From the cell containing the given text, extract its center point as [X, Y] coordinate. 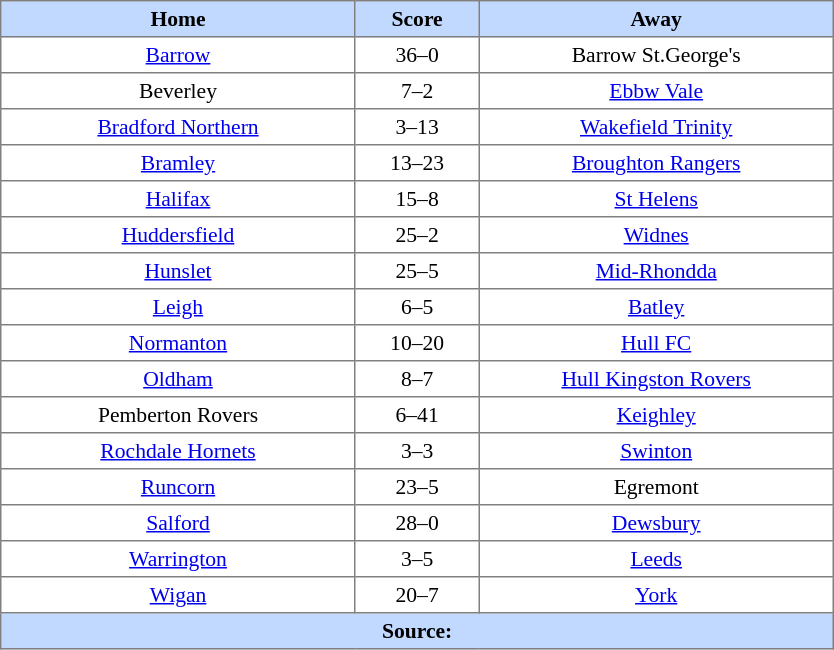
Keighley [656, 415]
Barrow St.George's [656, 55]
St Helens [656, 199]
Swinton [656, 451]
Batley [656, 307]
York [656, 595]
Away [656, 19]
6–41 [417, 415]
Mid-Rhondda [656, 271]
8–7 [417, 379]
Barrow [178, 55]
Source: [418, 631]
Wakefield Trinity [656, 127]
Leeds [656, 559]
25–5 [417, 271]
Bramley [178, 163]
Wigan [178, 595]
10–20 [417, 343]
Score [417, 19]
3–3 [417, 451]
Hull FC [656, 343]
Hunslet [178, 271]
Rochdale Hornets [178, 451]
Huddersfield [178, 235]
25–2 [417, 235]
20–7 [417, 595]
Salford [178, 523]
15–8 [417, 199]
Normanton [178, 343]
Dewsbury [656, 523]
Warrington [178, 559]
13–23 [417, 163]
Pemberton Rovers [178, 415]
Widnes [656, 235]
Egremont [656, 487]
23–5 [417, 487]
3–5 [417, 559]
36–0 [417, 55]
Runcorn [178, 487]
Home [178, 19]
Ebbw Vale [656, 91]
Oldham [178, 379]
3–13 [417, 127]
Bradford Northern [178, 127]
7–2 [417, 91]
6–5 [417, 307]
Beverley [178, 91]
28–0 [417, 523]
Leigh [178, 307]
Halifax [178, 199]
Hull Kingston Rovers [656, 379]
Broughton Rangers [656, 163]
